Capture the cell that displays the provided text and extract its [x, y] central coordinate. 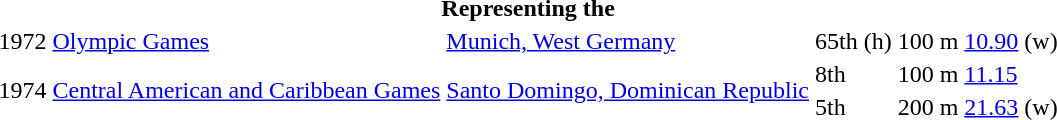
Olympic Games [246, 41]
Munich, West Germany [628, 41]
65th (h) [853, 41]
8th [853, 74]
